Return the (X, Y) coordinate for the center point of the cell that contains the specified text.  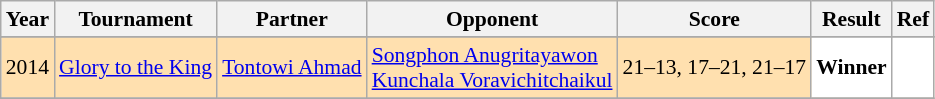
Songphon Anugritayawon Kunchala Voravichitchaikul (492, 68)
Score (715, 19)
Opponent (492, 19)
Year (28, 19)
21–13, 17–21, 21–17 (715, 68)
Result (852, 19)
Partner (292, 19)
Ref (913, 19)
Tournament (136, 19)
2014 (28, 68)
Tontowi Ahmad (292, 68)
Glory to the King (136, 68)
Winner (852, 68)
